From the cell containing the given text, extract its center point as [X, Y] coordinate. 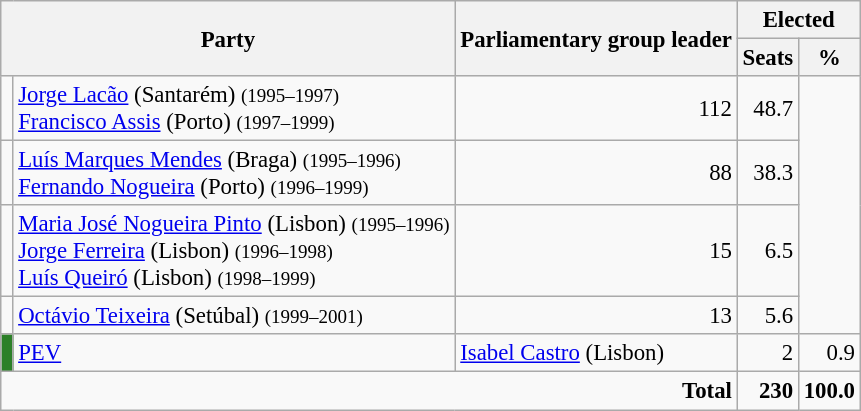
230 [768, 391]
15 [596, 251]
Jorge Lacão (Santarém) (1995–1997)Francisco Assis (Porto) (1997–1999) [234, 108]
Total [369, 391]
5.6 [768, 316]
112 [596, 108]
38.3 [768, 174]
Maria José Nogueira Pinto (Lisbon) (1995–1996)Jorge Ferreira (Lisbon) (1996–1998)Luís Queiró (Lisbon) (1998–1999) [234, 251]
% [829, 58]
Seats [768, 58]
0.9 [829, 353]
Parliamentary group leader [596, 38]
Octávio Teixeira (Setúbal) (1999–2001) [234, 316]
100.0 [829, 391]
Party [228, 38]
48.7 [768, 108]
Isabel Castro (Lisbon) [596, 353]
6.5 [768, 251]
Elected [798, 20]
88 [596, 174]
2 [768, 353]
Luís Marques Mendes (Braga) (1995–1996)Fernando Nogueira (Porto) (1996–1999) [234, 174]
PEV [234, 353]
13 [596, 316]
